From the cell containing the given text, extract its center point as [x, y] coordinate. 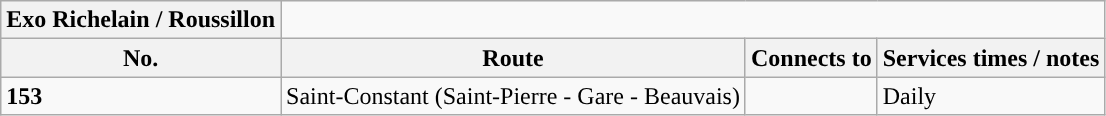
Exo Richelain / Roussillon [141, 20]
Services times / notes [991, 58]
No. [141, 58]
Route [514, 58]
Connects to [811, 58]
Daily [991, 96]
Saint-Constant (Saint-Pierre - Gare - Beauvais) [514, 96]
153 [141, 96]
